Extract the (x, y) coordinate from the center of the cell holding the provided text.  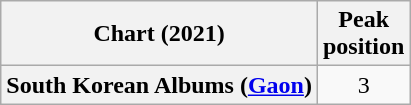
Chart (2021) (160, 34)
South Korean Albums (Gaon) (160, 85)
Peakposition (363, 34)
3 (363, 85)
